Extract the (x, y) coordinate from the center of the cell holding the provided text.  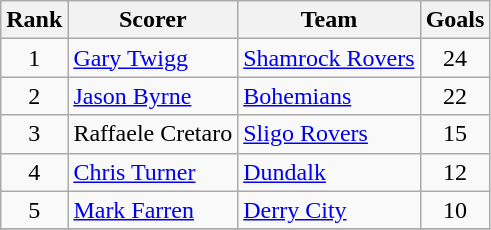
Bohemians (329, 96)
Rank (34, 20)
Jason Byrne (153, 96)
Mark Farren (153, 210)
Goals (455, 20)
Sligo Rovers (329, 134)
15 (455, 134)
Team (329, 20)
Scorer (153, 20)
24 (455, 58)
Derry City (329, 210)
3 (34, 134)
Gary Twigg (153, 58)
10 (455, 210)
12 (455, 172)
22 (455, 96)
Shamrock Rovers (329, 58)
Dundalk (329, 172)
4 (34, 172)
Chris Turner (153, 172)
Raffaele Cretaro (153, 134)
2 (34, 96)
1 (34, 58)
5 (34, 210)
